From the cell containing the given text, extract its center point as (x, y) coordinate. 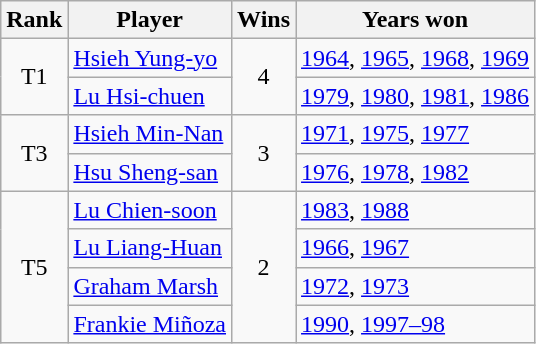
1972, 1973 (416, 286)
Lu Hsi-chuen (150, 96)
Hsu Sheng-san (150, 172)
Lu Liang-Huan (150, 248)
1976, 1978, 1982 (416, 172)
T1 (34, 77)
1966, 1967 (416, 248)
T3 (34, 153)
4 (264, 77)
Hsieh Yung-yo (150, 58)
1964, 1965, 1968, 1969 (416, 58)
1990, 1997–98 (416, 324)
1979, 1980, 1981, 1986 (416, 96)
Wins (264, 20)
T5 (34, 267)
3 (264, 153)
Rank (34, 20)
Years won (416, 20)
1971, 1975, 1977 (416, 134)
Player (150, 20)
Lu Chien-soon (150, 210)
Hsieh Min-Nan (150, 134)
1983, 1988 (416, 210)
Frankie Miñoza (150, 324)
2 (264, 267)
Graham Marsh (150, 286)
